Identify which cell holds the provided text, then report its (x, y) central coordinate. 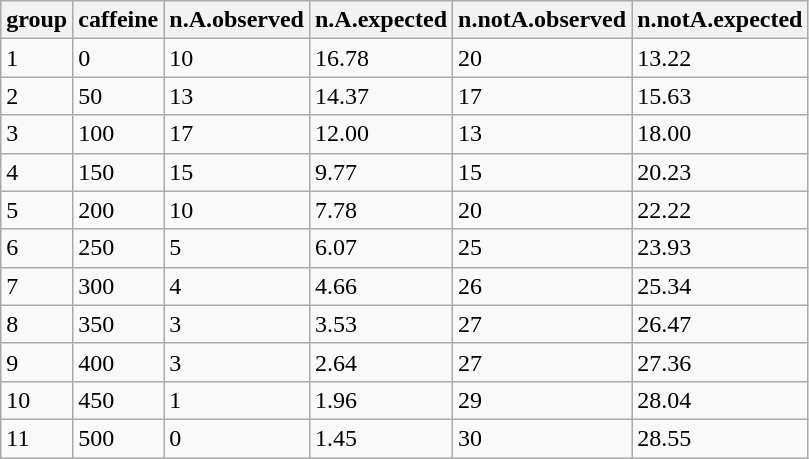
26.47 (720, 324)
n.notA.expected (720, 20)
4.66 (380, 286)
300 (118, 286)
caffeine (118, 20)
350 (118, 324)
n.notA.observed (542, 20)
18.00 (720, 134)
100 (118, 134)
450 (118, 400)
28.04 (720, 400)
9 (37, 362)
28.55 (720, 438)
3.53 (380, 324)
500 (118, 438)
50 (118, 96)
400 (118, 362)
8 (37, 324)
29 (542, 400)
27.36 (720, 362)
2 (37, 96)
25 (542, 248)
15.63 (720, 96)
6.07 (380, 248)
14.37 (380, 96)
n.A.expected (380, 20)
9.77 (380, 172)
13.22 (720, 58)
2.64 (380, 362)
n.A.observed (237, 20)
12.00 (380, 134)
150 (118, 172)
250 (118, 248)
26 (542, 286)
6 (37, 248)
1.45 (380, 438)
1.96 (380, 400)
22.22 (720, 210)
23.93 (720, 248)
7.78 (380, 210)
11 (37, 438)
16.78 (380, 58)
group (37, 20)
30 (542, 438)
25.34 (720, 286)
200 (118, 210)
20.23 (720, 172)
7 (37, 286)
